Detect which cell encompasses the target text, then output its (X, Y) center coordinate. 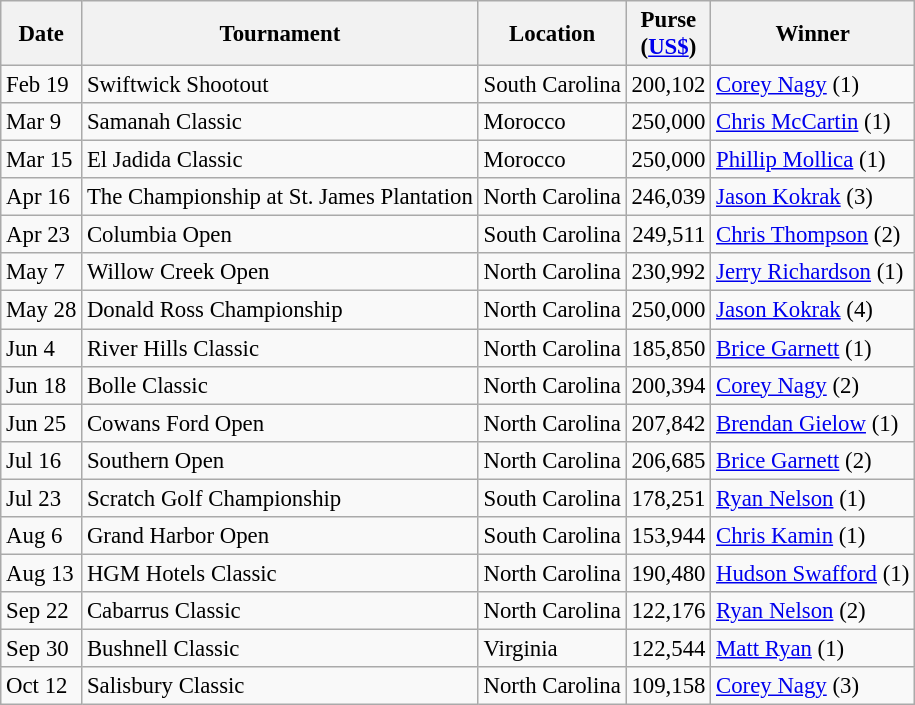
153,944 (668, 536)
Bushnell Classic (280, 648)
Cabarrus Classic (280, 611)
Ryan Nelson (2) (813, 611)
Corey Nagy (1) (813, 85)
Sep 30 (42, 648)
207,842 (668, 423)
178,251 (668, 498)
Swiftwick Shootout (280, 85)
Brice Garnett (2) (813, 460)
200,102 (668, 85)
May 7 (42, 273)
Aug 13 (42, 573)
Jun 18 (42, 385)
The Championship at St. James Plantation (280, 197)
Hudson Swafford (1) (813, 573)
Ryan Nelson (1) (813, 498)
River Hills Classic (280, 348)
Corey Nagy (3) (813, 686)
Salisbury Classic (280, 686)
Donald Ross Championship (280, 310)
Brice Garnett (1) (813, 348)
Date (42, 34)
Chris Thompson (2) (813, 235)
Purse(US$) (668, 34)
Grand Harbor Open (280, 536)
109,158 (668, 686)
Tournament (280, 34)
El Jadida Classic (280, 160)
Location (552, 34)
Jun 4 (42, 348)
Feb 19 (42, 85)
Aug 6 (42, 536)
Jul 23 (42, 498)
Mar 9 (42, 122)
200,394 (668, 385)
Oct 12 (42, 686)
Jun 25 (42, 423)
246,039 (668, 197)
Southern Open (280, 460)
Apr 16 (42, 197)
Brendan Gielow (1) (813, 423)
Scratch Golf Championship (280, 498)
HGM Hotels Classic (280, 573)
230,992 (668, 273)
May 28 (42, 310)
Sep 22 (42, 611)
Mar 15 (42, 160)
Phillip Mollica (1) (813, 160)
Corey Nagy (2) (813, 385)
Bolle Classic (280, 385)
Jason Kokrak (4) (813, 310)
Apr 23 (42, 235)
Jerry Richardson (1) (813, 273)
Jul 16 (42, 460)
Virginia (552, 648)
122,544 (668, 648)
206,685 (668, 460)
Columbia Open (280, 235)
190,480 (668, 573)
Cowans Ford Open (280, 423)
122,176 (668, 611)
Chris Kamin (1) (813, 536)
249,511 (668, 235)
Chris McCartin (1) (813, 122)
Winner (813, 34)
185,850 (668, 348)
Willow Creek Open (280, 273)
Jason Kokrak (3) (813, 197)
Samanah Classic (280, 122)
Matt Ryan (1) (813, 648)
